Output the (x, y) coordinate of the center of the cell containing the given text.  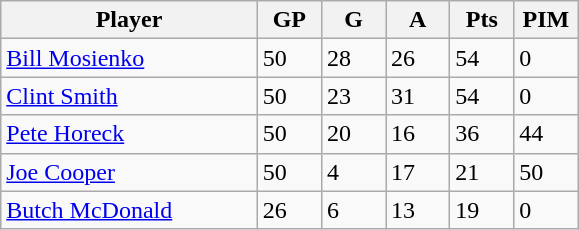
4 (353, 172)
13 (418, 210)
G (353, 20)
44 (546, 134)
Joe Cooper (130, 172)
Clint Smith (130, 96)
A (418, 20)
Bill Mosienko (130, 58)
23 (353, 96)
Butch McDonald (130, 210)
16 (418, 134)
PIM (546, 20)
Player (130, 20)
28 (353, 58)
Pete Horeck (130, 134)
20 (353, 134)
31 (418, 96)
21 (482, 172)
6 (353, 210)
GP (289, 20)
Pts (482, 20)
17 (418, 172)
36 (482, 134)
19 (482, 210)
